For the text-containing cell, return its midpoint in [x, y] coordinate format. 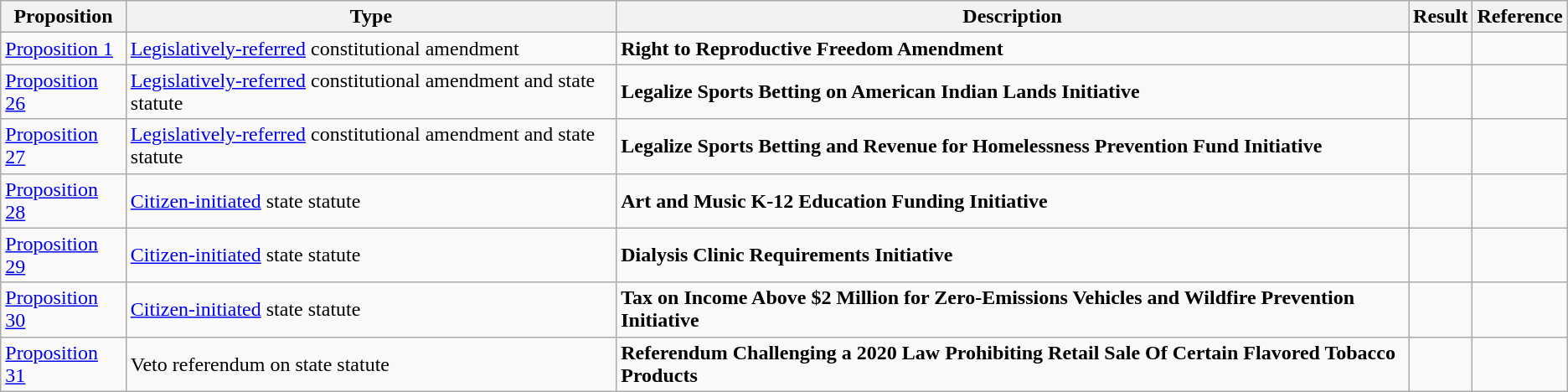
Proposition 31 [64, 364]
Reference [1519, 17]
Proposition 1 [64, 49]
Veto referendum on state statute [370, 364]
Description [1013, 17]
Proposition 29 [64, 255]
Proposition 26 [64, 92]
Type [370, 17]
Proposition [64, 17]
Proposition 28 [64, 201]
Dialysis Clinic Requirements Initiative [1013, 255]
Tax on Income Above $2 Million for Zero-Emissions Vehicles and Wildfire Prevention Initiative [1013, 310]
Art and Music K-12 Education Funding Initiative [1013, 201]
Right to Reproductive Freedom Amendment [1013, 49]
Legislatively-referred constitutional amendment [370, 49]
Legalize Sports Betting and Revenue for Homelessness Prevention Fund Initiative [1013, 146]
Proposition 27 [64, 146]
Proposition 30 [64, 310]
Result [1441, 17]
Legalize Sports Betting on American Indian Lands Initiative [1013, 92]
Referendum Challenging a 2020 Law Prohibiting Retail Sale Of Certain Flavored Tobacco Products [1013, 364]
